Search for the cell housing the specified text and yield its [x, y] center coordinate. 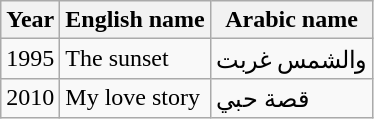
My love story [135, 98]
Arabic name [292, 20]
The sunset [135, 59]
1995 [30, 59]
Year [30, 20]
English name [135, 20]
والشمس غربت [292, 59]
2010 [30, 98]
قصة حبي [292, 98]
